Output the [x, y] coordinate of the center of the cell containing the given text.  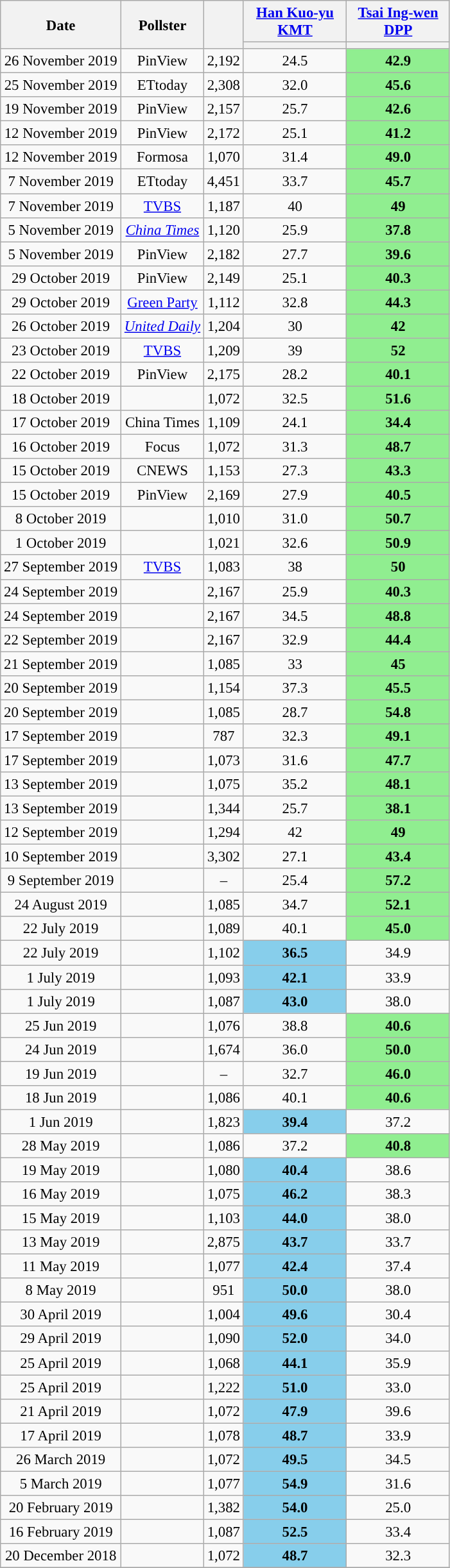
43.3 [398, 471]
Green Party [163, 302]
35.9 [398, 1363]
48.8 [398, 616]
25 November 2019 [61, 85]
45.5 [398, 688]
Pollster [163, 24]
28.7 [295, 712]
34.9 [398, 953]
45 [398, 664]
21 September 2019 [61, 664]
24 August 2019 [61, 905]
50.7 [398, 519]
29 April 2019 [61, 1339]
1,078 [223, 1435]
44.0 [295, 1218]
32.6 [295, 543]
43.0 [295, 1001]
Han Kuo-yuKMT [295, 22]
1,093 [223, 977]
18 October 2019 [61, 398]
41.2 [398, 133]
1,103 [223, 1218]
35.2 [295, 784]
4,451 [223, 181]
United Daily [163, 326]
26 November 2019 [61, 61]
32.0 [295, 85]
40 [295, 206]
43.4 [398, 857]
54.9 [295, 1483]
Formosa [163, 157]
1,021 [223, 543]
25.4 [295, 881]
42.1 [295, 977]
45.7 [398, 181]
1,112 [223, 302]
1,083 [223, 568]
38.3 [398, 1194]
54.8 [398, 712]
44.3 [398, 302]
24.1 [295, 423]
38.1 [398, 809]
Date [61, 24]
52.0 [295, 1339]
1,382 [223, 1508]
17 October 2019 [61, 423]
20 December 2018 [61, 1556]
951 [223, 1290]
18 Jun 2019 [61, 1098]
19 November 2019 [61, 109]
24.5 [295, 61]
37.4 [398, 1267]
57.2 [398, 881]
2,308 [223, 85]
36.0 [295, 1049]
2,169 [223, 495]
1,010 [223, 519]
33 [295, 664]
26 October 2019 [61, 326]
36.5 [295, 953]
34.7 [295, 905]
1,187 [223, 206]
50.9 [398, 543]
47.9 [295, 1411]
1,294 [223, 832]
1,344 [223, 809]
19 May 2019 [61, 1170]
13 May 2019 [61, 1242]
39.4 [295, 1122]
8 May 2019 [61, 1290]
54.0 [295, 1508]
42.4 [295, 1267]
40.4 [295, 1170]
1,120 [223, 230]
1,004 [223, 1315]
39 [295, 350]
19 Jun 2019 [61, 1074]
2,192 [223, 61]
1,153 [223, 471]
27.9 [295, 495]
1,068 [223, 1363]
30 April 2019 [61, 1315]
37.3 [295, 688]
1,102 [223, 953]
49.5 [295, 1460]
52.5 [295, 1531]
2,182 [223, 254]
16 February 2019 [61, 1531]
32.8 [295, 302]
49.6 [295, 1315]
46.2 [295, 1194]
1,090 [223, 1339]
30.4 [398, 1315]
11 May 2019 [61, 1267]
34.0 [398, 1339]
1,070 [223, 157]
38.6 [398, 1170]
787 [223, 736]
16 October 2019 [61, 447]
27.7 [295, 254]
27 September 2019 [61, 568]
31.3 [295, 447]
27.1 [295, 857]
38 [295, 568]
48.1 [398, 784]
50 [398, 568]
8 October 2019 [61, 519]
31.0 [295, 519]
27.3 [295, 471]
34.4 [398, 423]
45.0 [398, 929]
2,149 [223, 278]
5 March 2019 [61, 1483]
43.7 [295, 1242]
42.9 [398, 61]
1,823 [223, 1122]
1,073 [223, 760]
3,302 [223, 857]
25.0 [398, 1508]
24 Jun 2019 [61, 1049]
30 [295, 326]
Focus [163, 447]
52.1 [398, 905]
16 May 2019 [61, 1194]
51.6 [398, 398]
1,154 [223, 688]
1,674 [223, 1049]
26 March 2019 [61, 1460]
33.4 [398, 1531]
38.8 [295, 1025]
25 Jun 2019 [61, 1025]
1,080 [223, 1170]
37.8 [398, 230]
49.0 [398, 157]
17 April 2019 [61, 1435]
12 September 2019 [61, 832]
1,089 [223, 929]
2,175 [223, 375]
1,222 [223, 1387]
28 May 2019 [61, 1146]
1,076 [223, 1025]
45.6 [398, 85]
1,204 [223, 326]
44.4 [398, 639]
20 February 2019 [61, 1508]
32.9 [295, 639]
49.1 [398, 736]
2,157 [223, 109]
CNEWS [163, 471]
1,209 [223, 350]
21 April 2019 [61, 1411]
51.0 [295, 1387]
32.5 [295, 398]
2,875 [223, 1242]
22 October 2019 [61, 375]
1 October 2019 [61, 543]
1 Jun 2019 [61, 1122]
2,172 [223, 133]
52 [398, 350]
40.5 [398, 495]
33.0 [398, 1387]
32.7 [295, 1074]
1,109 [223, 423]
28.2 [295, 375]
44.1 [295, 1363]
47.7 [398, 760]
31.4 [295, 157]
10 September 2019 [61, 857]
15 May 2019 [61, 1218]
23 October 2019 [61, 350]
Tsai Ing-wenDPP [398, 22]
22 September 2019 [61, 639]
46.0 [398, 1074]
40.8 [398, 1146]
42.6 [398, 109]
9 September 2019 [61, 881]
